For the text-containing cell, return its midpoint in (x, y) coordinate format. 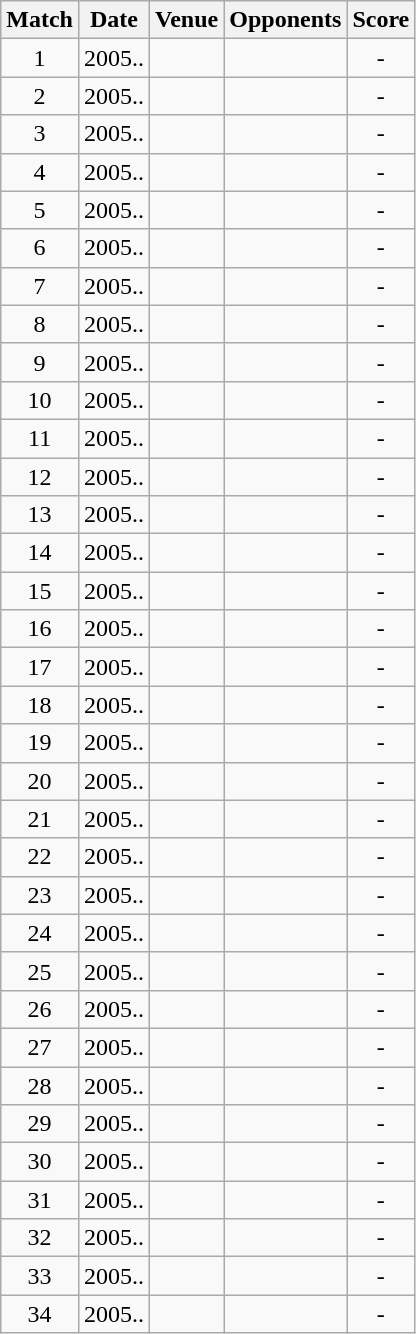
28 (40, 1085)
33 (40, 1276)
23 (40, 895)
1 (40, 58)
6 (40, 248)
31 (40, 1200)
Date (114, 20)
Score (381, 20)
15 (40, 591)
4 (40, 172)
30 (40, 1162)
Opponents (286, 20)
22 (40, 857)
20 (40, 781)
2 (40, 96)
16 (40, 629)
9 (40, 362)
8 (40, 324)
11 (40, 438)
14 (40, 553)
10 (40, 400)
7 (40, 286)
18 (40, 705)
29 (40, 1124)
19 (40, 743)
26 (40, 1009)
32 (40, 1238)
Match (40, 20)
17 (40, 667)
13 (40, 515)
27 (40, 1047)
24 (40, 933)
34 (40, 1314)
25 (40, 971)
Venue (187, 20)
5 (40, 210)
21 (40, 819)
12 (40, 477)
3 (40, 134)
